Return the [X, Y] coordinate for the center point of the cell that contains the specified text.  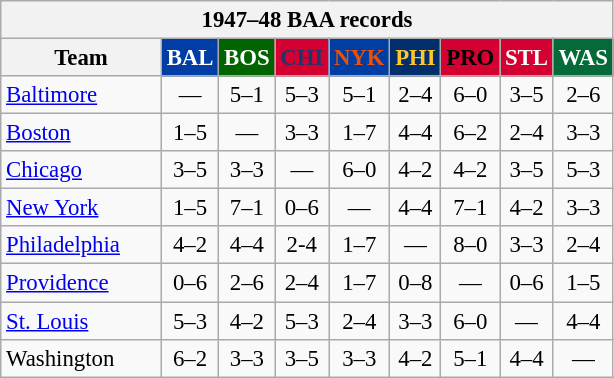
Providence [82, 283]
BAL [190, 58]
STL [527, 58]
Washington [82, 358]
CHI [302, 58]
1947–48 BAA records [308, 20]
Philadelphia [82, 245]
BOS [247, 58]
PRO [470, 58]
0–8 [416, 283]
Baltimore [82, 95]
St. Louis [82, 321]
WAS [583, 58]
2-4 [302, 245]
Team [82, 58]
PHI [416, 58]
Chicago [82, 170]
NYK [360, 58]
New York [82, 208]
8–0 [470, 245]
Boston [82, 133]
